Capture the cell that displays the provided text and extract its [x, y] central coordinate. 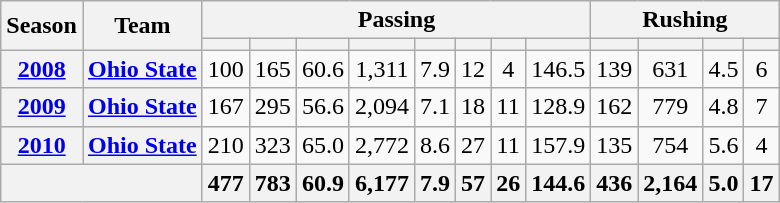
5.0 [724, 183]
779 [670, 107]
18 [474, 107]
135 [614, 145]
5.6 [724, 145]
436 [614, 183]
Team [142, 26]
2,164 [670, 183]
4.8 [724, 107]
6,177 [382, 183]
631 [670, 69]
165 [272, 69]
17 [762, 183]
2,772 [382, 145]
477 [226, 183]
144.6 [558, 183]
57 [474, 183]
8.6 [434, 145]
2010 [42, 145]
323 [272, 145]
139 [614, 69]
27 [474, 145]
4.5 [724, 69]
56.6 [322, 107]
65.0 [322, 145]
2,094 [382, 107]
12 [474, 69]
60.6 [322, 69]
754 [670, 145]
100 [226, 69]
Season [42, 26]
7 [762, 107]
146.5 [558, 69]
Passing [396, 20]
60.9 [322, 183]
1,311 [382, 69]
2009 [42, 107]
783 [272, 183]
2008 [42, 69]
26 [508, 183]
Rushing [685, 20]
167 [226, 107]
210 [226, 145]
157.9 [558, 145]
7.1 [434, 107]
295 [272, 107]
162 [614, 107]
128.9 [558, 107]
6 [762, 69]
